Extract the (x, y) coordinate from the center of the cell holding the provided text.  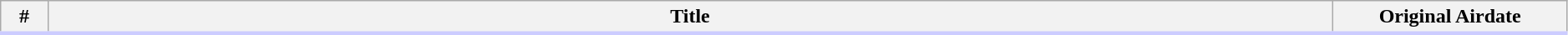
Title (690, 17)
# (24, 17)
Original Airdate (1450, 17)
